Return [x, y] of the center of cell containing provided text 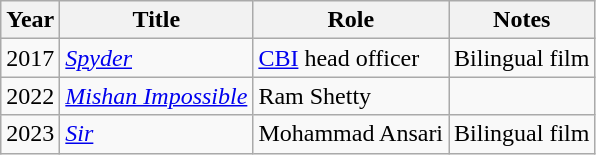
Title [156, 20]
Ram Shetty [351, 96]
CBI head officer [351, 58]
Mohammad Ansari [351, 134]
Notes [522, 20]
Sir [156, 134]
Role [351, 20]
2022 [30, 96]
2023 [30, 134]
2017 [30, 58]
Spyder [156, 58]
Mishan Impossible [156, 96]
Year [30, 20]
